Detect which cell encompasses the target text, then output its [x, y] center coordinate. 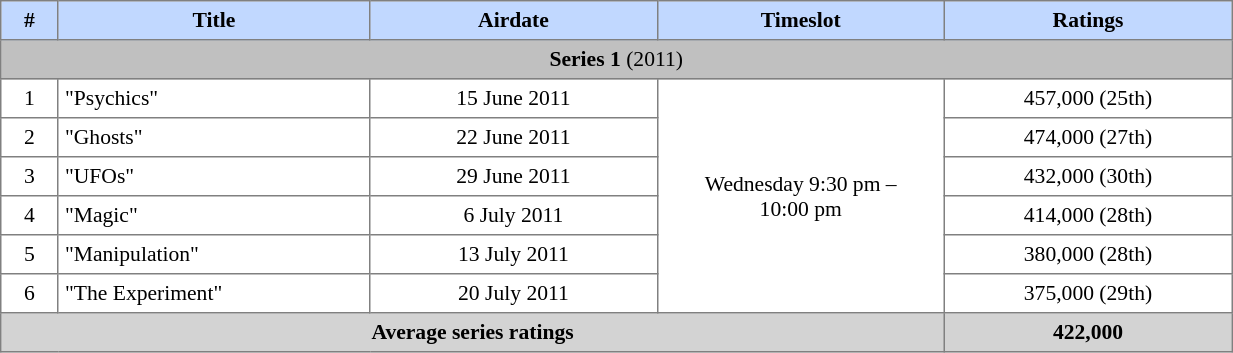
474,000 (27th) [1088, 138]
380,000 (28th) [1088, 254]
422,000 [1088, 332]
Ratings [1088, 20]
15 June 2011 [514, 98]
29 June 2011 [514, 176]
Average series ratings [473, 332]
5 [30, 254]
"Ghosts" [214, 138]
Wednesday 9:30 pm – 10:00 pm [800, 196]
13 July 2011 [514, 254]
4 [30, 216]
3 [30, 176]
414,000 (28th) [1088, 216]
457,000 (25th) [1088, 98]
Timeslot [800, 20]
1 [30, 98]
375,000 (29th) [1088, 294]
Title [214, 20]
22 June 2011 [514, 138]
# [30, 20]
2 [30, 138]
432,000 (30th) [1088, 176]
"Manipulation" [214, 254]
"Psychics" [214, 98]
"The Experiment" [214, 294]
"UFOs" [214, 176]
Airdate [514, 20]
Series 1 (2011) [616, 60]
"Magic" [214, 216]
6 July 2011 [514, 216]
20 July 2011 [514, 294]
6 [30, 294]
